Pinpoint the cell where the given text exists, returning its (x, y) midpoint coordinate. 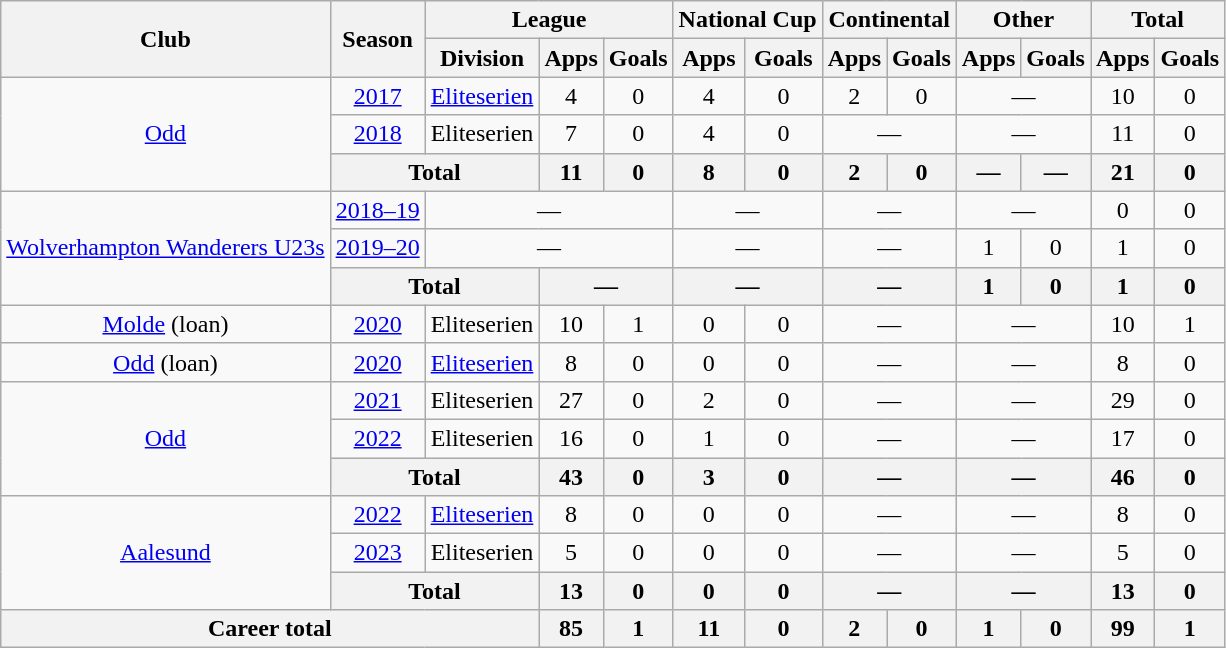
46 (1122, 477)
National Cup (748, 20)
2019–20 (378, 248)
Career total (270, 629)
99 (1122, 629)
3 (709, 477)
2021 (378, 400)
2023 (378, 553)
2018–19 (378, 210)
43 (571, 477)
21 (1122, 172)
League (549, 20)
Odd (loan) (166, 362)
29 (1122, 400)
17 (1122, 438)
Club (166, 39)
Aalesund (166, 553)
Continental (889, 20)
Other (1023, 20)
16 (571, 438)
27 (571, 400)
2018 (378, 134)
Division (482, 58)
Wolverhampton Wanderers U23s (166, 248)
Season (378, 39)
85 (571, 629)
7 (571, 134)
Molde (loan) (166, 324)
2017 (378, 96)
